Extract the (x, y) coordinate from the center of the cell holding the provided text.  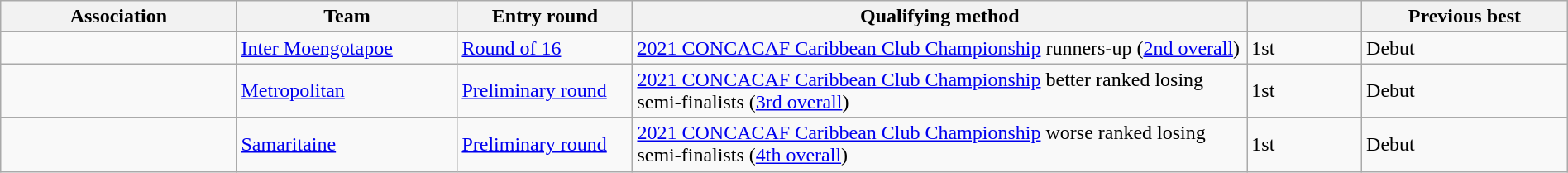
Entry round (545, 17)
2021 CONCACAF Caribbean Club Championship worse ranked losing semi-finalists (4th overall) (939, 144)
Association (119, 17)
Team (347, 17)
Round of 16 (545, 48)
2021 CONCACAF Caribbean Club Championship better ranked losing semi-finalists (3rd overall) (939, 91)
Previous best (1465, 17)
Qualifying method (939, 17)
Metropolitan (347, 91)
Samaritaine (347, 144)
Inter Moengotapoe (347, 48)
2021 CONCACAF Caribbean Club Championship runners-up (2nd overall) (939, 48)
